For the text-containing cell, return its midpoint in [x, y] coordinate format. 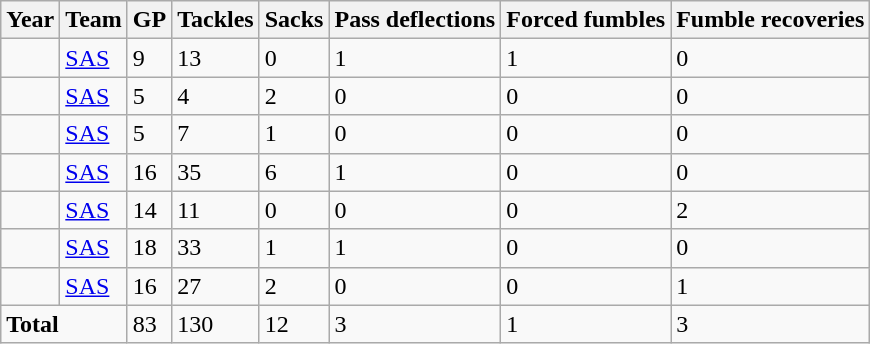
35 [216, 172]
Tackles [216, 20]
33 [216, 248]
4 [216, 96]
6 [294, 172]
11 [216, 210]
Sacks [294, 20]
Pass deflections [415, 20]
9 [149, 58]
Team [94, 20]
130 [216, 324]
Year [30, 20]
7 [216, 134]
13 [216, 58]
18 [149, 248]
83 [149, 324]
Forced fumbles [586, 20]
27 [216, 286]
14 [149, 210]
12 [294, 324]
GP [149, 20]
Fumble recoveries [770, 20]
Total [64, 324]
